Search for the cell housing the specified text and yield its (X, Y) center coordinate. 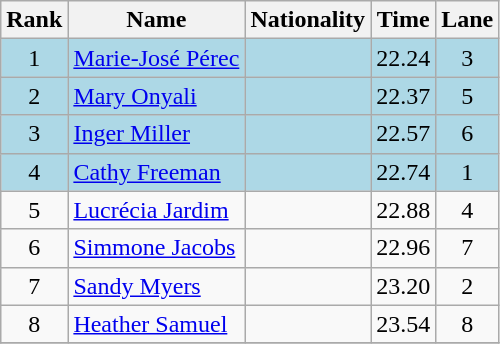
22.96 (404, 248)
22.37 (404, 96)
Time (404, 20)
Mary Onyali (156, 96)
Rank (34, 20)
Cathy Freeman (156, 172)
Nationality (308, 20)
Lucrécia Jardim (156, 210)
23.20 (404, 286)
22.88 (404, 210)
Lane (468, 20)
23.54 (404, 324)
Name (156, 20)
Simmone Jacobs (156, 248)
Heather Samuel (156, 324)
22.57 (404, 134)
22.24 (404, 58)
22.74 (404, 172)
Inger Miller (156, 134)
Marie-José Pérec (156, 58)
Sandy Myers (156, 286)
